Capture the cell that displays the provided text and extract its (x, y) central coordinate. 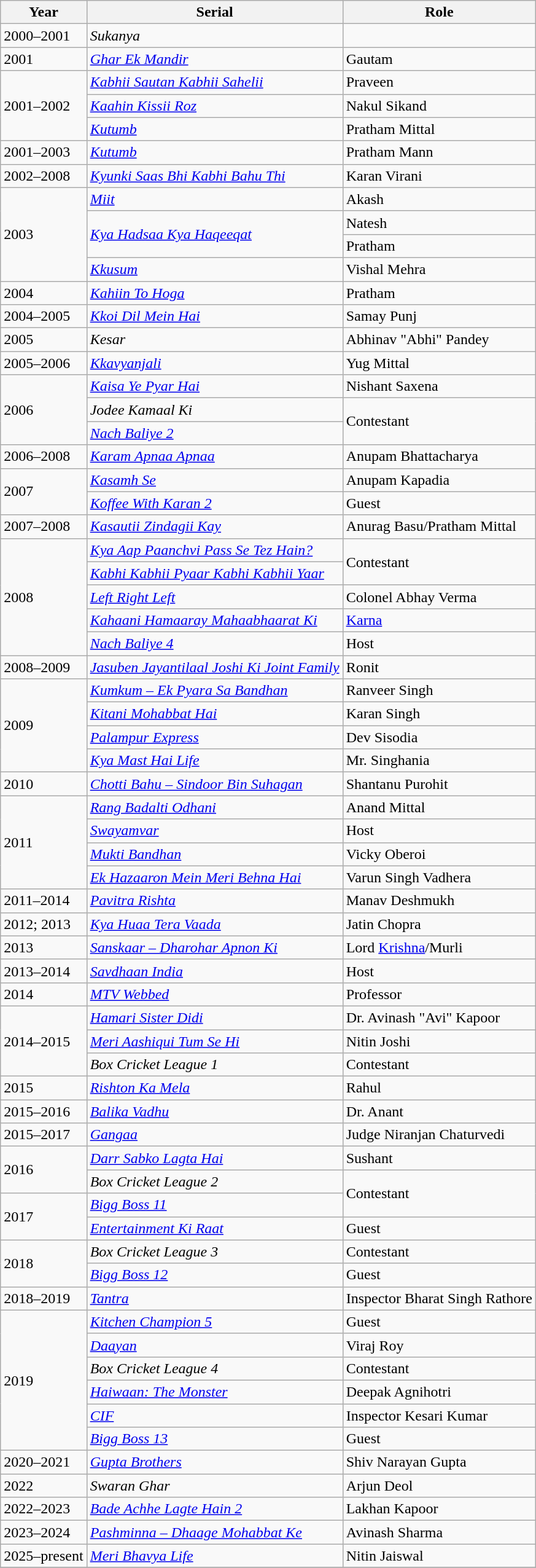
2001 (44, 59)
Rishton Ka Mela (215, 1088)
Swaran Ghar (215, 1486)
2018–2019 (44, 1298)
2011 (44, 842)
Left Right Left (215, 597)
2013 (44, 947)
Professor (439, 994)
Ek Hazaaron Mein Meri Behna Hai (215, 877)
Nitin Jaiswal (439, 1556)
Box Cricket League 1 (215, 1065)
Nach Baliye 4 (215, 643)
Kaahin Kissii Roz (215, 106)
Kaisa Ye Pyar Hai (215, 386)
Colonel Abhay Verma (439, 597)
2012; 2013 (44, 924)
Hamari Sister Didi (215, 1017)
Vishal Mehra (439, 269)
2017 (44, 1217)
Koffee With Karan 2 (215, 503)
Deepak Agnihotri (439, 1392)
Bade Achhe Lagte Hain 2 (215, 1509)
Meri Bhavya Life (215, 1556)
Gupta Brothers (215, 1462)
Rahul (439, 1088)
2007–2008 (44, 527)
Karna (439, 620)
Sanskaar – Dharohar Apnon Ki (215, 947)
Nakul Sikand (439, 106)
Miit (215, 199)
Nishant Saxena (439, 386)
Judge Niranjan Chaturvedi (439, 1135)
Daayan (215, 1345)
Box Cricket League 4 (215, 1368)
Karan Singh (439, 714)
Jasuben Jayantilaal Joshi Ki Joint Family (215, 667)
2001–2002 (44, 106)
Kkusum (215, 269)
Kkoi Dil Mein Hai (215, 316)
Anupam Bhattacharya (439, 457)
Kahaani Hamaaray Mahaabhaarat Ki (215, 620)
Kyunki Saas Bhi Kabhi Bahu Thi (215, 176)
2015–2017 (44, 1135)
Inspector Kesari Kumar (439, 1415)
Sushant (439, 1158)
Pratham Mann (439, 152)
Karam Apnaa Apnaa (215, 457)
2001–2003 (44, 152)
Dr. Avinash "Avi" Kapoor (439, 1017)
Box Cricket League 3 (215, 1252)
Yug Mittal (439, 363)
Manav Deshmukh (439, 901)
Nitin Joshi (439, 1041)
2004–2005 (44, 316)
2015–2016 (44, 1111)
Role (439, 12)
Dev Sisodia (439, 737)
Bigg Boss 13 (215, 1439)
2005 (44, 340)
Lord Krishna/Murli (439, 947)
Anupam Kapadia (439, 480)
Varun Singh Vadhera (439, 877)
Viraj Roy (439, 1345)
Darr Sabko Lagta Hai (215, 1158)
Bigg Boss 12 (215, 1275)
Kahiin To Hoga (215, 293)
Dr. Anant (439, 1111)
2010 (44, 784)
2013–2014 (44, 971)
Kya Aap Paanchvi Pass Se Tez Hain? (215, 550)
Pashminna – Dhaage Mohabbat Ke (215, 1532)
2007 (44, 492)
Kabhii Sautan Kabhii Sahelii (215, 82)
Entertainment Ki Raat (215, 1228)
Haiwaan: The Monster (215, 1392)
Kya Hadsaa Kya Haqeeqat (215, 234)
2008–2009 (44, 667)
Nach Baliye 2 (215, 433)
Savdhaan India (215, 971)
Mukti Bandhan (215, 854)
Year (44, 12)
Rang Badalti Odhani (215, 807)
2000–2001 (44, 36)
Arjun Deol (439, 1486)
Abhinav "Abhi" Pandey (439, 340)
Shiv Narayan Gupta (439, 1462)
2008 (44, 597)
2022 (44, 1486)
Natesh (439, 222)
Shantanu Purohit (439, 784)
Kasautii Zindagii Kay (215, 527)
Kkavyanjali (215, 363)
2018 (44, 1263)
Pavitra Rishta (215, 901)
Palampur Express (215, 737)
2016 (44, 1170)
Gangaa (215, 1135)
Balika Vadhu (215, 1111)
2011–2014 (44, 901)
Tantra (215, 1298)
Kitani Mohabbat Hai (215, 714)
Ronit (439, 667)
Gautam (439, 59)
Anand Mittal (439, 807)
CIF (215, 1415)
Bigg Boss 11 (215, 1205)
Ghar Ek Mandir (215, 59)
2023–2024 (44, 1532)
Box Cricket League 2 (215, 1182)
Kumkum – Ek Pyara Sa Bandhan (215, 691)
2015 (44, 1088)
Jodee Kamaal Ki (215, 410)
Kasamh Se (215, 480)
Kya Mast Hai Life (215, 761)
Meri Aashiqui Tum Se Hi (215, 1041)
Chotti Bahu – Sindoor Bin Suhagan (215, 784)
Sukanya (215, 36)
Karan Virani (439, 176)
MTV Webbed (215, 994)
2009 (44, 726)
Swayamvar (215, 831)
Pratham Mittal (439, 129)
2025–present (44, 1556)
Jatin Chopra (439, 924)
Praveen (439, 82)
2005–2006 (44, 363)
2006 (44, 410)
2006–2008 (44, 457)
2014 (44, 994)
2014–2015 (44, 1041)
Lakhan Kapoor (439, 1509)
Samay Punj (439, 316)
2020–2021 (44, 1462)
Mr. Singhania (439, 761)
Kabhi Kabhii Pyaar Kabhi Kabhii Yaar (215, 573)
Avinash Sharma (439, 1532)
Kya Huaa Tera Vaada (215, 924)
Ranveer Singh (439, 691)
Serial (215, 12)
Kitchen Champion 5 (215, 1322)
Anurag Basu/Pratham Mittal (439, 527)
2019 (44, 1380)
2022–2023 (44, 1509)
Kesar (215, 340)
2003 (44, 234)
Inspector Bharat Singh Rathore (439, 1298)
Akash (439, 199)
Vicky Oberoi (439, 854)
2004 (44, 293)
2002–2008 (44, 176)
